Locate the cell with the specified text and output its [X, Y] center coordinate. 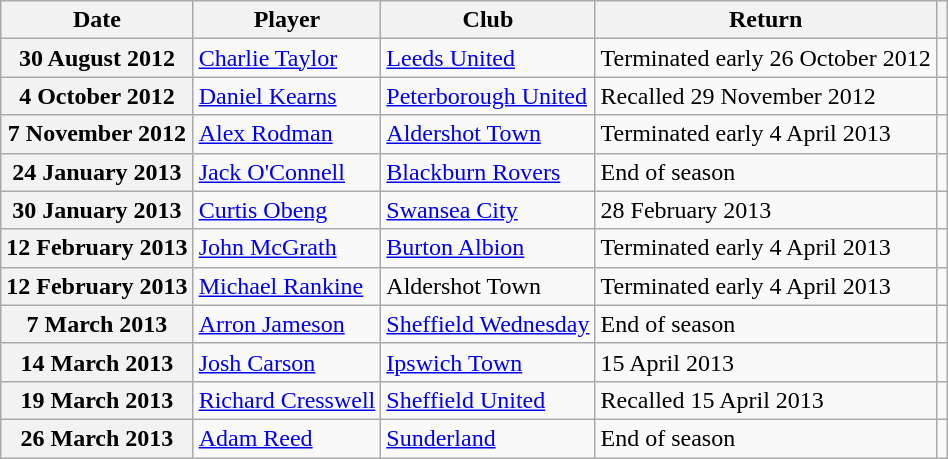
15 April 2013 [766, 362]
Curtis Obeng [287, 210]
Daniel Kearns [287, 96]
Blackburn Rovers [488, 172]
Richard Cresswell [287, 400]
Date [97, 20]
Alex Rodman [287, 134]
14 March 2013 [97, 362]
Sheffield Wednesday [488, 324]
19 March 2013 [97, 400]
24 January 2013 [97, 172]
Swansea City [488, 210]
Peterborough United [488, 96]
Leeds United [488, 58]
28 February 2013 [766, 210]
7 March 2013 [97, 324]
Adam Reed [287, 438]
Jack O'Connell [287, 172]
Recalled 15 April 2013 [766, 400]
Charlie Taylor [287, 58]
Terminated early 26 October 2012 [766, 58]
John McGrath [287, 248]
Josh Carson [287, 362]
Michael Rankine [287, 286]
Arron Jameson [287, 324]
Player [287, 20]
Recalled 29 November 2012 [766, 96]
Club [488, 20]
26 March 2013 [97, 438]
Ipswich Town [488, 362]
Burton Albion [488, 248]
Return [766, 20]
Sheffield United [488, 400]
30 August 2012 [97, 58]
Sunderland [488, 438]
4 October 2012 [97, 96]
7 November 2012 [97, 134]
30 January 2013 [97, 210]
